For the text-containing cell, return its midpoint in [X, Y] coordinate format. 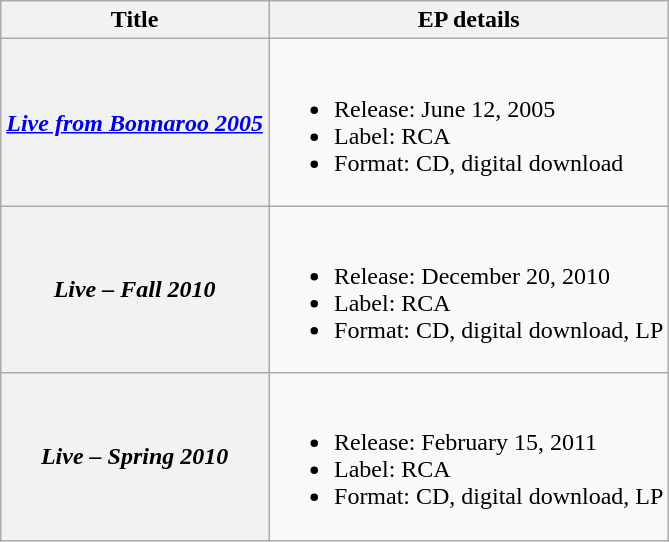
Live – Fall 2010 [135, 290]
Live – Spring 2010 [135, 456]
Release: February 15, 2011Label: RCAFormat: CD, digital download, LP [468, 456]
Live from Bonnaroo 2005 [135, 122]
EP details [468, 20]
Release: December 20, 2010Label: RCAFormat: CD, digital download, LP [468, 290]
Title [135, 20]
Release: June 12, 2005Label: RCAFormat: CD, digital download [468, 122]
